Output the [x, y] coordinate of the center of the cell containing the given text.  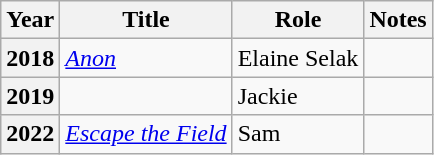
2022 [30, 134]
2018 [30, 58]
Title [146, 20]
Sam [298, 134]
Elaine Selak [298, 58]
Year [30, 20]
Anon [146, 58]
Escape the Field [146, 134]
2019 [30, 96]
Notes [398, 20]
Role [298, 20]
Jackie [298, 96]
